Search for the cell housing the specified text and yield its [X, Y] center coordinate. 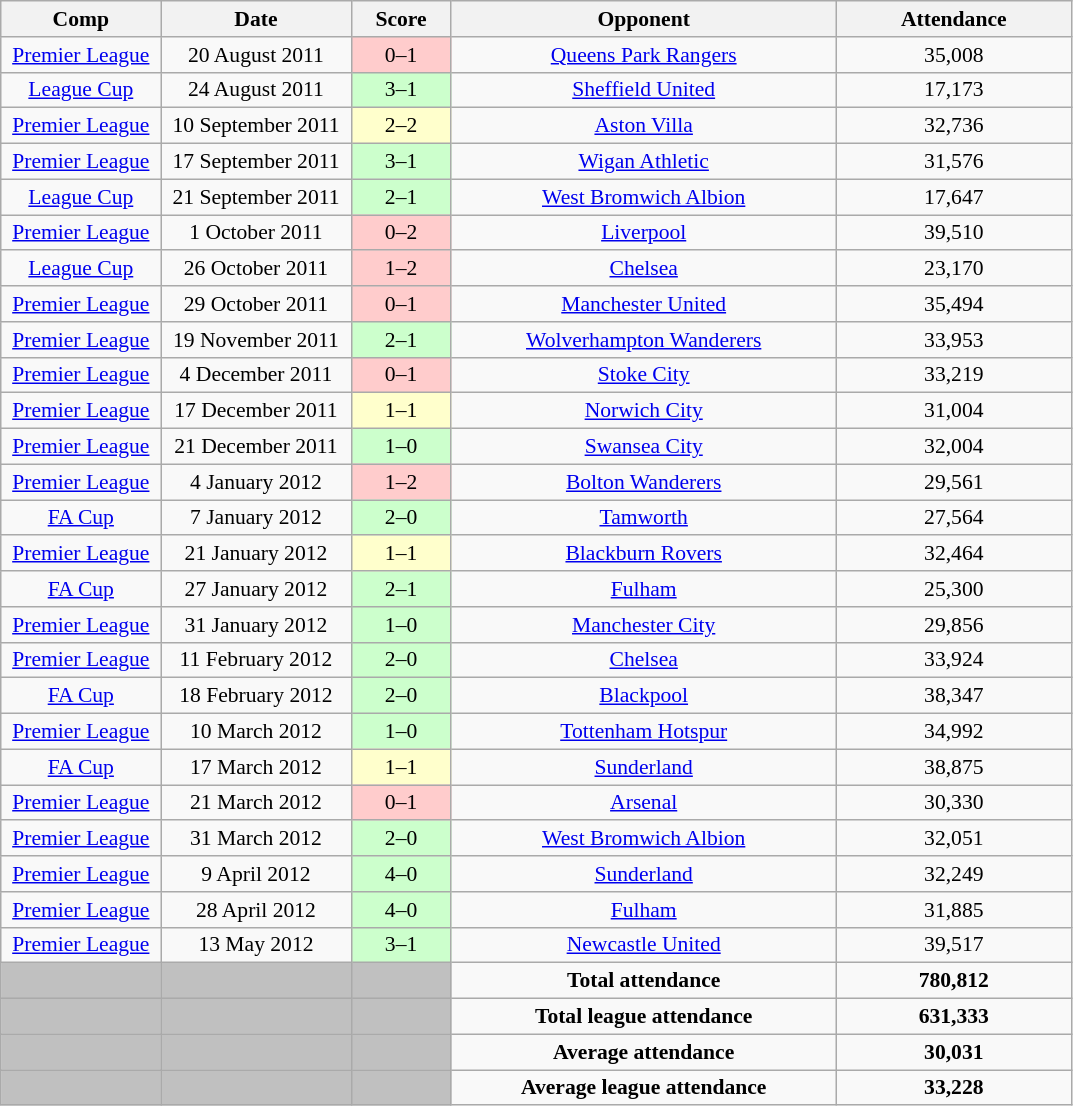
Stoke City [644, 375]
Manchester City [644, 625]
10 March 2012 [256, 732]
Liverpool [644, 233]
Aston Villa [644, 126]
13 May 2012 [256, 945]
Manchester United [644, 304]
631,333 [954, 1017]
780,812 [954, 981]
33,924 [954, 660]
32,249 [954, 874]
23,170 [954, 269]
Blackburn Rovers [644, 554]
7 January 2012 [256, 518]
21 January 2012 [256, 554]
28 April 2012 [256, 910]
32,051 [954, 839]
25,300 [954, 589]
Score [401, 19]
38,347 [954, 696]
24 August 2011 [256, 90]
0–2 [401, 233]
32,464 [954, 554]
17 March 2012 [256, 767]
Total attendance [644, 981]
Wolverhampton Wanderers [644, 340]
Total league attendance [644, 1017]
Arsenal [644, 803]
11 February 2012 [256, 660]
27 January 2012 [256, 589]
35,494 [954, 304]
31,885 [954, 910]
21 March 2012 [256, 803]
Date [256, 19]
20 August 2011 [256, 55]
26 October 2011 [256, 269]
19 November 2011 [256, 340]
Average league attendance [644, 1088]
21 September 2011 [256, 197]
Blackpool [644, 696]
Tottenham Hotspur [644, 732]
31,004 [954, 411]
29,856 [954, 625]
Wigan Athletic [644, 162]
Attendance [954, 19]
27,564 [954, 518]
39,510 [954, 233]
33,953 [954, 340]
31 March 2012 [256, 839]
30,031 [954, 1052]
Comp [81, 19]
4 December 2011 [256, 375]
18 February 2012 [256, 696]
Average attendance [644, 1052]
31,576 [954, 162]
34,992 [954, 732]
33,219 [954, 375]
38,875 [954, 767]
39,517 [954, 945]
Swansea City [644, 447]
31 January 2012 [256, 625]
4 January 2012 [256, 482]
9 April 2012 [256, 874]
35,008 [954, 55]
32,004 [954, 447]
10 September 2011 [256, 126]
2–2 [401, 126]
29 October 2011 [256, 304]
33,228 [954, 1088]
Norwich City [644, 411]
Tamworth [644, 518]
21 December 2011 [256, 447]
32,736 [954, 126]
Opponent [644, 19]
17,647 [954, 197]
17,173 [954, 90]
Newcastle United [644, 945]
17 September 2011 [256, 162]
Bolton Wanderers [644, 482]
Sheffield United [644, 90]
1 October 2011 [256, 233]
30,330 [954, 803]
Queens Park Rangers [644, 55]
29,561 [954, 482]
17 December 2011 [256, 411]
